Provide the [x, y] coordinate of the cell's center where the given text is located.  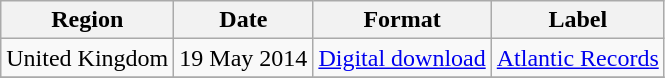
Format [402, 20]
Label [578, 20]
Date [244, 20]
Digital download [402, 58]
Region [88, 20]
United Kingdom [88, 58]
19 May 2014 [244, 58]
Atlantic Records [578, 58]
